Locate the cell with the specified text and output its (x, y) center coordinate. 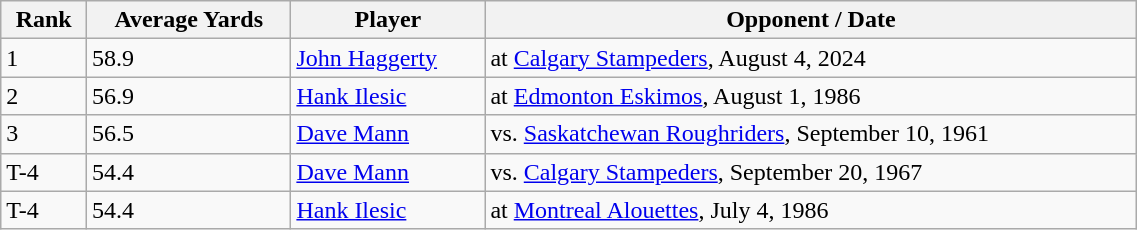
John Haggerty (388, 58)
at Edmonton Eskimos, August 1, 1986 (811, 96)
vs. Calgary Stampeders, September 20, 1967 (811, 172)
2 (44, 96)
56.9 (189, 96)
3 (44, 134)
Rank (44, 20)
56.5 (189, 134)
1 (44, 58)
Opponent / Date (811, 20)
at Montreal Alouettes, July 4, 1986 (811, 210)
Average Yards (189, 20)
at Calgary Stampeders, August 4, 2024 (811, 58)
58.9 (189, 58)
Player (388, 20)
vs. Saskatchewan Roughriders, September 10, 1961 (811, 134)
